Detect which cell encompasses the target text, then output its (x, y) center coordinate. 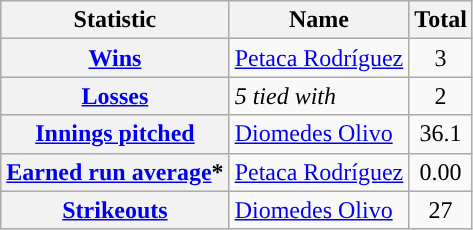
3 (441, 58)
Total (441, 20)
27 (441, 210)
Earned run average* (115, 172)
5 tied with (319, 96)
Statistic (115, 20)
Wins (115, 58)
2 (441, 96)
Losses (115, 96)
Strikeouts (115, 210)
Name (319, 20)
Innings pitched (115, 134)
0.00 (441, 172)
36.1 (441, 134)
